Find where the given text appears and provide that cell's center as [x, y] coordinate. 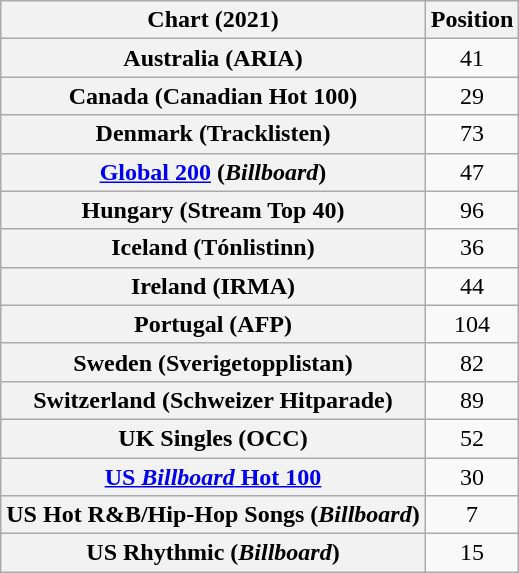
Australia (ARIA) [213, 58]
Switzerland (Schweizer Hitparade) [213, 400]
29 [472, 96]
52 [472, 438]
Chart (2021) [213, 20]
Sweden (Sverigetopplistan) [213, 362]
41 [472, 58]
US Rhythmic (Billboard) [213, 553]
47 [472, 172]
30 [472, 477]
Global 200 (Billboard) [213, 172]
US Hot R&B/Hip-Hop Songs (Billboard) [213, 515]
Hungary (Stream Top 40) [213, 210]
Position [472, 20]
Portugal (AFP) [213, 324]
Denmark (Tracklisten) [213, 134]
96 [472, 210]
Canada (Canadian Hot 100) [213, 96]
82 [472, 362]
Iceland (Tónlistinn) [213, 248]
7 [472, 515]
89 [472, 400]
36 [472, 248]
73 [472, 134]
US Billboard Hot 100 [213, 477]
Ireland (IRMA) [213, 286]
104 [472, 324]
15 [472, 553]
UK Singles (OCC) [213, 438]
44 [472, 286]
